Return (x, y) of the center of cell containing provided text 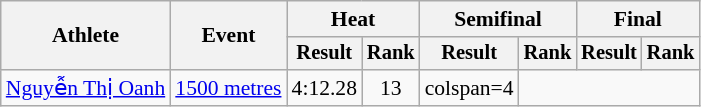
Athlete (86, 36)
Semifinal (498, 19)
Nguyễn Thị Oanh (86, 88)
Event (228, 36)
colspan=4 (470, 88)
13 (391, 88)
Final (638, 19)
1500 metres (228, 88)
4:12.28 (324, 88)
Heat (354, 19)
